Detect which cell encompasses the target text, then output its [X, Y] center coordinate. 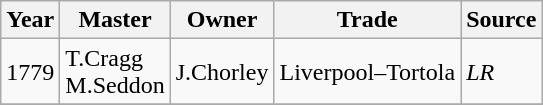
J.Chorley [222, 72]
Master [115, 20]
Liverpool–Tortola [368, 72]
T.CraggM.Seddon [115, 72]
Year [30, 20]
LR [502, 72]
Trade [368, 20]
Source [502, 20]
1779 [30, 72]
Owner [222, 20]
